Scan for the cell matching the given text and deliver its [X, Y] coordinate at center. 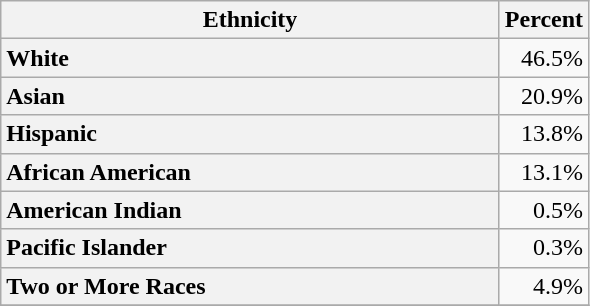
Percent [544, 20]
Ethnicity [250, 20]
0.3% [544, 248]
Two or More Races [250, 286]
46.5% [544, 58]
13.8% [544, 134]
4.9% [544, 286]
American Indian [250, 210]
Hispanic [250, 134]
20.9% [544, 96]
African American [250, 172]
0.5% [544, 210]
13.1% [544, 172]
White [250, 58]
Asian [250, 96]
Pacific Islander [250, 248]
